Search for the cell housing the specified text and yield its [X, Y] center coordinate. 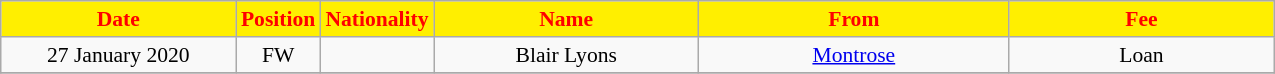
Fee [1142, 19]
27 January 2020 [118, 55]
From [854, 19]
Blair Lyons [566, 55]
FW [278, 55]
Nationality [376, 19]
Montrose [854, 55]
Position [278, 19]
Date [118, 19]
Name [566, 19]
Loan [1142, 55]
